From the cell containing the given text, extract its center point as [X, Y] coordinate. 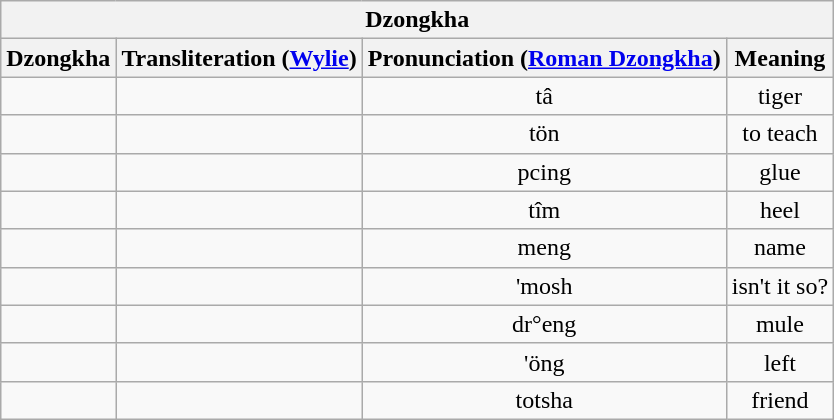
tiger [780, 96]
Pronunciation (Roman Dzongkha) [544, 58]
isn't it so? [780, 286]
'mosh [544, 286]
meng [544, 248]
tâ [544, 96]
heel [780, 210]
tön [544, 134]
dr°eng [544, 324]
friend [780, 400]
Transliteration (Wylie) [239, 58]
totsha [544, 400]
name [780, 248]
Meaning [780, 58]
mule [780, 324]
to teach [780, 134]
tîm [544, 210]
glue [780, 172]
'öng [544, 362]
pcing [544, 172]
left [780, 362]
